For the text-containing cell, return its midpoint in [X, Y] coordinate format. 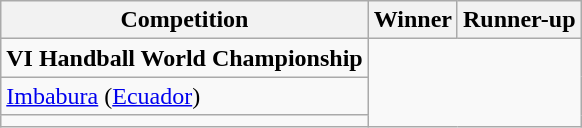
Runner-up [519, 20]
VI Handball World Championship [184, 58]
Competition [184, 20]
Winner [412, 20]
Imbabura (Ecuador) [184, 96]
